For the text-containing cell, return its midpoint in (x, y) coordinate format. 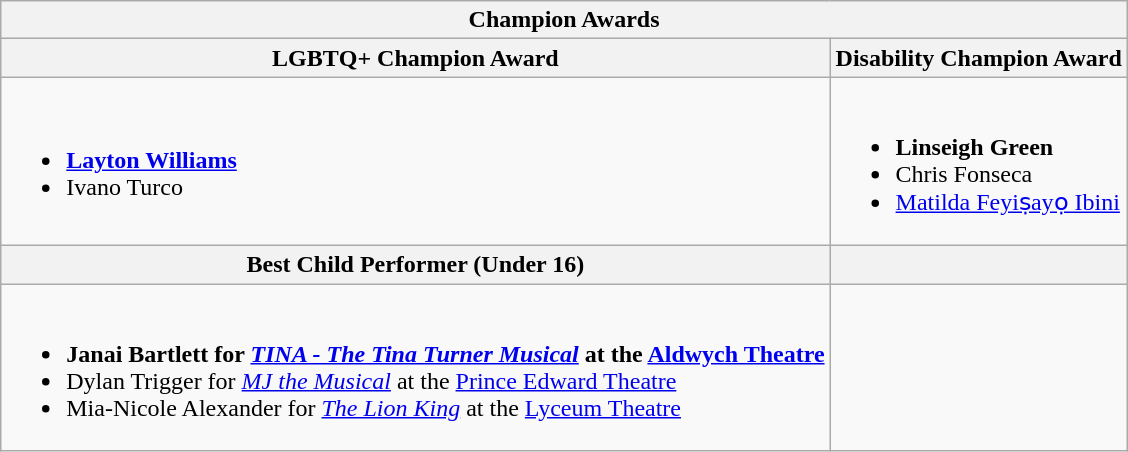
LGBTQ+ Champion Award (416, 58)
Linseigh GreenChris FonsecaMatilda Feyiṣayọ Ibini (978, 162)
Layton WilliamsIvano Turco (416, 162)
Champion Awards (564, 20)
Disability Champion Award (978, 58)
Best Child Performer (Under 16) (416, 264)
